Extract the (X, Y) coordinate from the center of the cell holding the provided text.  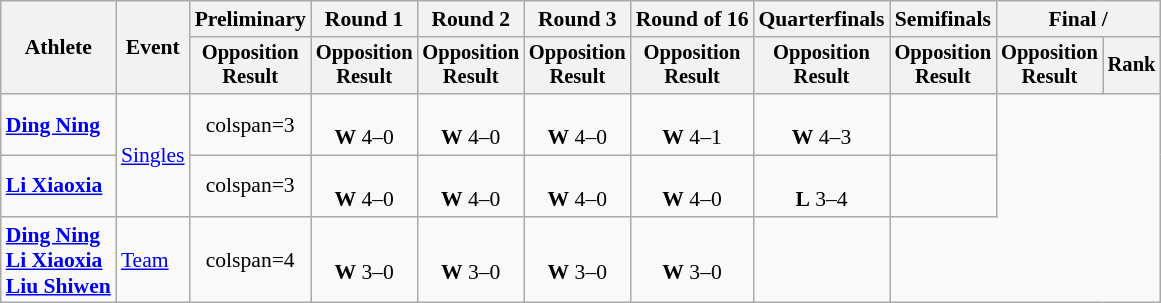
Preliminary (250, 19)
W 4–3 (821, 124)
Round 1 (364, 19)
Quarterfinals (821, 19)
Round 3 (578, 19)
Rank (1132, 66)
Event (153, 48)
Round 2 (470, 19)
Round of 16 (692, 19)
Athlete (58, 48)
W 4–1 (692, 124)
Final / (1078, 19)
L 3–4 (821, 186)
Singles (153, 155)
Li Xiaoxia (58, 186)
Semifinals (944, 19)
Ding Ning (58, 124)
